Detect which cell encompasses the target text, then output its [X, Y] center coordinate. 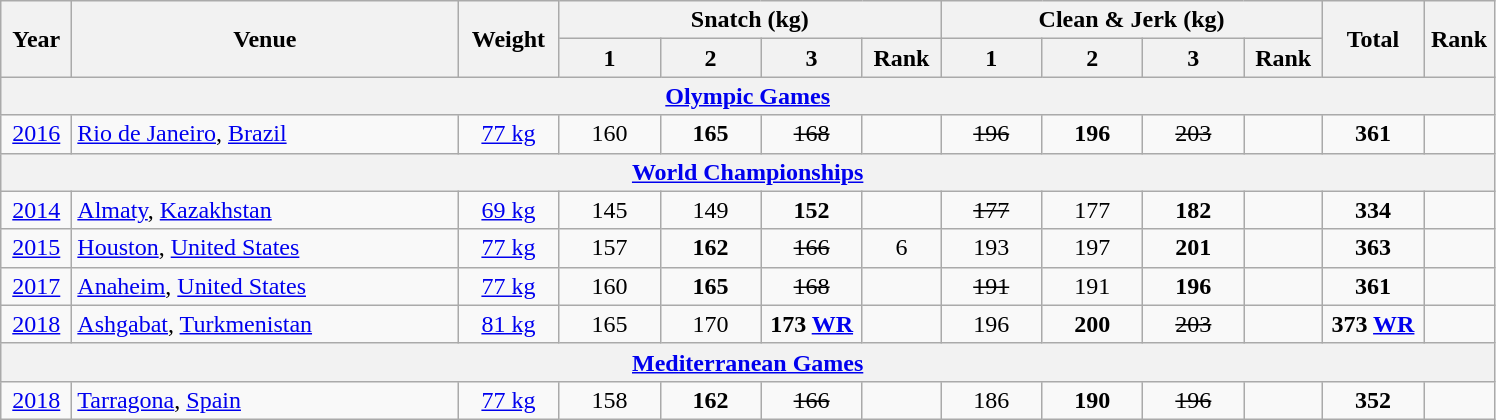
170 [710, 324]
145 [610, 210]
334 [1372, 210]
373 WR [1372, 324]
Clean & Jerk (kg) [1132, 20]
352 [1372, 400]
Mediterranean Games [748, 362]
Year [36, 39]
World Championships [748, 172]
197 [1092, 248]
Olympic Games [748, 96]
2017 [36, 286]
149 [710, 210]
Weight [508, 39]
2016 [36, 134]
186 [992, 400]
157 [610, 248]
Almaty, Kazakhstan [265, 210]
Tarragona, Spain [265, 400]
81 kg [508, 324]
200 [1092, 324]
201 [1194, 248]
2014 [36, 210]
Ashgabat, Turkmenistan [265, 324]
69 kg [508, 210]
Rio de Janeiro, Brazil [265, 134]
193 [992, 248]
Venue [265, 39]
Anaheim, United States [265, 286]
Total [1372, 39]
173 WR [812, 324]
6 [902, 248]
190 [1092, 400]
Houston, United States [265, 248]
363 [1372, 248]
2015 [36, 248]
158 [610, 400]
182 [1194, 210]
152 [812, 210]
Snatch (kg) [750, 20]
